Pinpoint the cell where the given text exists, returning its [x, y] midpoint coordinate. 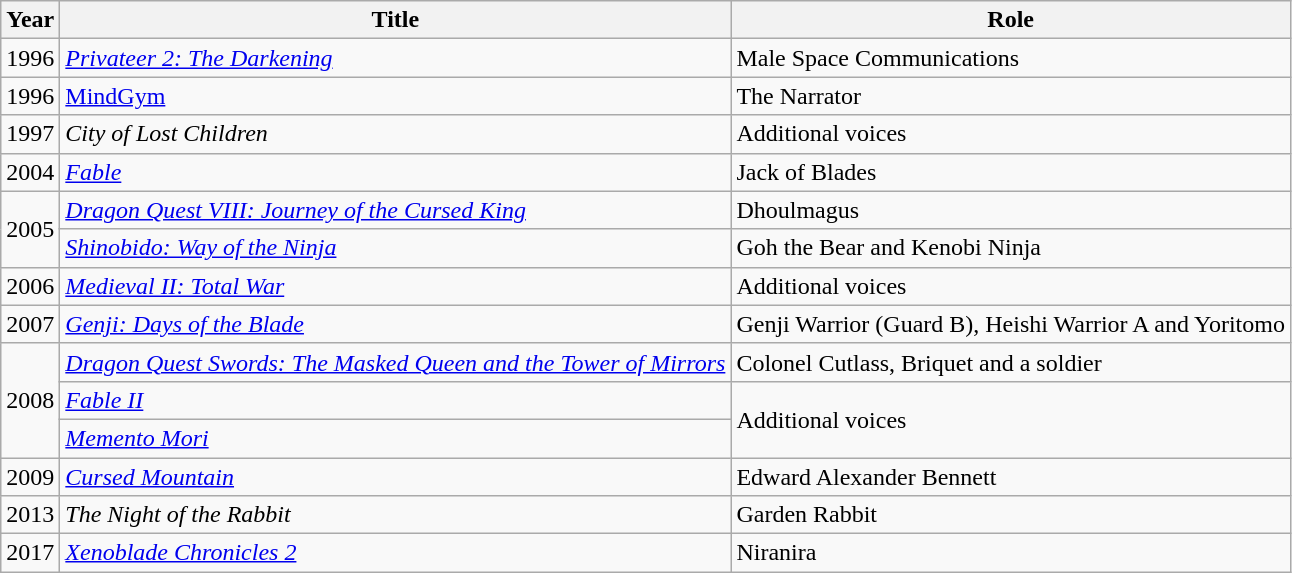
2007 [30, 324]
City of Lost Children [396, 134]
Role [1011, 20]
Colonel Cutlass, Briquet and a soldier [1011, 362]
Xenoblade Chronicles 2 [396, 553]
Fable II [396, 400]
Fable [396, 172]
Cursed Mountain [396, 477]
1997 [30, 134]
Garden Rabbit [1011, 515]
Shinobido: Way of the Ninja [396, 248]
2005 [30, 229]
MindGym [396, 96]
2004 [30, 172]
Dragon Quest VIII: Journey of the Cursed King [396, 210]
The Night of the Rabbit [396, 515]
Title [396, 20]
Edward Alexander Bennett [1011, 477]
Genji: Days of the Blade [396, 324]
Dragon Quest Swords: The Masked Queen and the Tower of Mirrors [396, 362]
Niranira [1011, 553]
2006 [30, 286]
2013 [30, 515]
Dhoulmagus [1011, 210]
Jack of Blades [1011, 172]
Memento Mori [396, 438]
2008 [30, 400]
Genji Warrior (Guard B), Heishi Warrior A and Yoritomo [1011, 324]
Privateer 2: The Darkening [396, 58]
2009 [30, 477]
Medieval II: Total War [396, 286]
2017 [30, 553]
Male Space Communications [1011, 58]
Year [30, 20]
Goh the Bear and Kenobi Ninja [1011, 248]
The Narrator [1011, 96]
